For the text-containing cell, return its midpoint in (x, y) coordinate format. 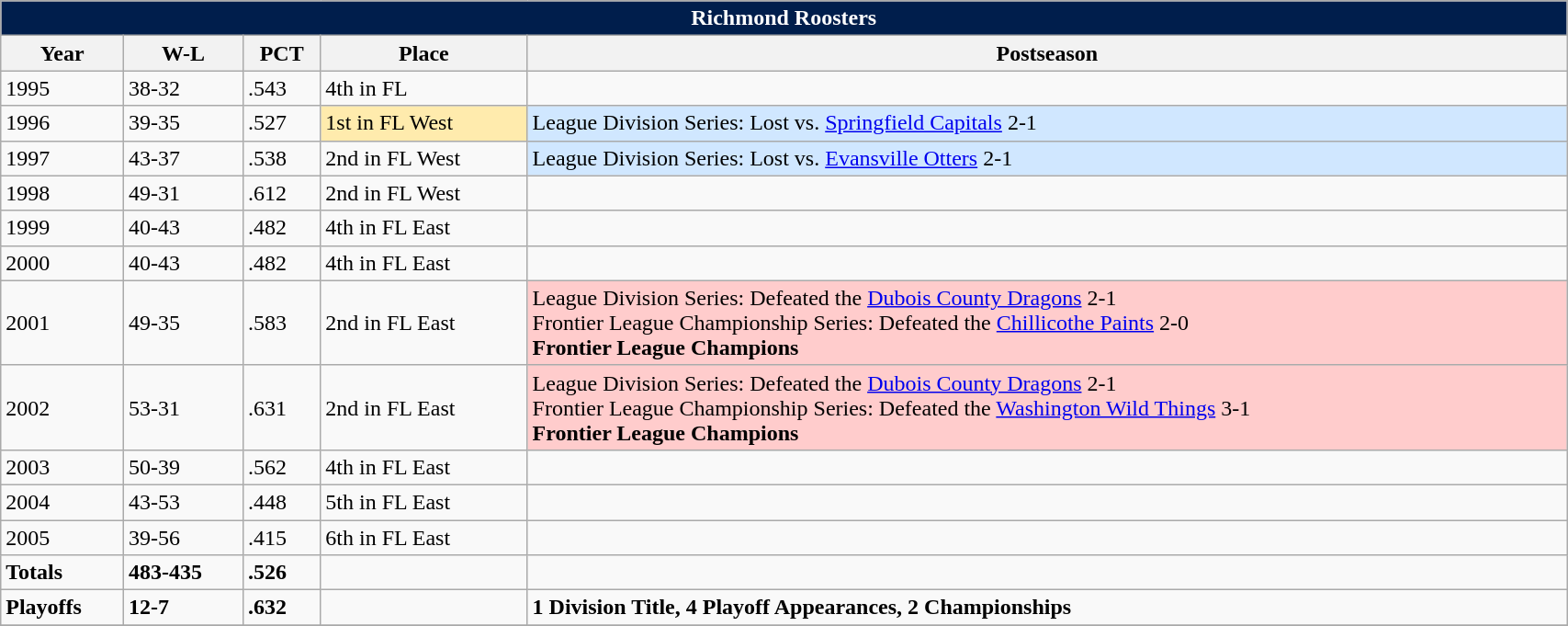
League Division Series: Lost vs. Evansville Otters 2-1 (1047, 158)
4th in FL (424, 88)
1999 (62, 228)
Richmond Roosters (784, 18)
.612 (281, 193)
43-53 (184, 502)
.631 (281, 407)
49-35 (184, 323)
League Division Series: Lost vs. Springfield Capitals 2-1 (1047, 123)
1996 (62, 123)
.562 (281, 467)
2005 (62, 538)
5th in FL East (424, 502)
1997 (62, 158)
Playoffs (62, 608)
Totals (62, 573)
2001 (62, 323)
2003 (62, 467)
1 Division Title, 4 Playoff Appearances, 2 Championships (1047, 608)
43-37 (184, 158)
.583 (281, 323)
.543 (281, 88)
2002 (62, 407)
Postseason (1047, 53)
38-32 (184, 88)
1995 (62, 88)
.527 (281, 123)
PCT (281, 53)
.632 (281, 608)
50-39 (184, 467)
6th in FL East (424, 538)
39-56 (184, 538)
Year (62, 53)
.538 (281, 158)
39-35 (184, 123)
1st in FL West (424, 123)
2004 (62, 502)
.415 (281, 538)
53-31 (184, 407)
483-435 (184, 573)
Place (424, 53)
1998 (62, 193)
W-L (184, 53)
49-31 (184, 193)
12-7 (184, 608)
.526 (281, 573)
.448 (281, 502)
2000 (62, 263)
